Locate the cell with the specified text and output its (X, Y) center coordinate. 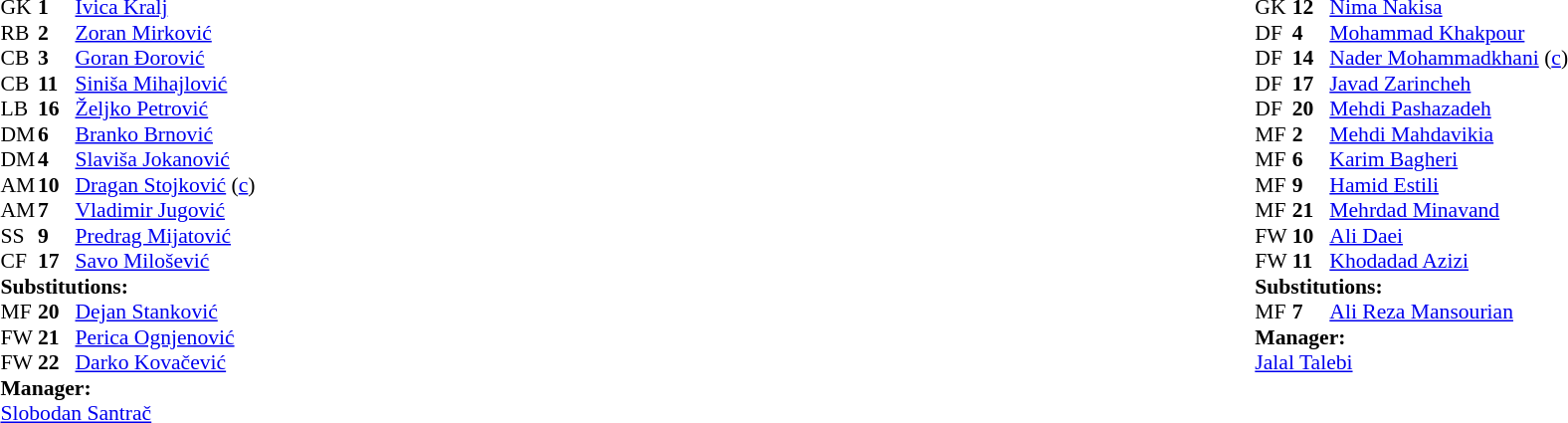
Hamid Estili (1449, 185)
Siniša Mihajlović (165, 84)
Dejan Stanković (165, 312)
3 (57, 59)
Darko Kovačević (165, 363)
Savo Milošević (165, 262)
Željko Petrović (165, 108)
16 (57, 108)
Khodadad Azizi (1449, 262)
Zoran Mirković (165, 33)
Nader Mohammadkhani (c) (1449, 59)
Karim Bagheri (1449, 160)
Mehdi Pashazadeh (1449, 108)
Jalal Talebi (1411, 363)
Vladimir Jugović (165, 210)
CF (19, 262)
Mehrdad Minavand (1449, 210)
Perica Ognjenović (165, 337)
Mehdi Mahdavikia (1449, 134)
Predrag Mijatović (165, 236)
Slaviša Jokanović (165, 160)
22 (57, 363)
Branko Brnović (165, 134)
Javad Zarincheh (1449, 84)
Ali Reza Mansourian (1449, 312)
14 (1311, 59)
Mohammad Khakpour (1449, 33)
LB (19, 108)
RB (19, 33)
Dragan Stojković (c) (165, 185)
Goran Đorović (165, 59)
Ali Daei (1449, 236)
SS (19, 236)
